Extract the [X, Y] coordinate from the center of the cell holding the provided text.  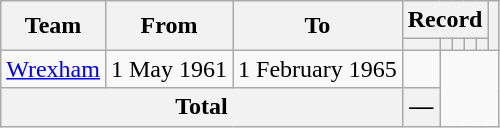
1 May 1961 [168, 69]
To [318, 26]
— [421, 107]
Wrexham [54, 69]
From [168, 26]
Record [445, 20]
Team [54, 26]
1 February 1965 [318, 69]
Total [202, 107]
